Pinpoint the cell where the given text exists, returning its (x, y) midpoint coordinate. 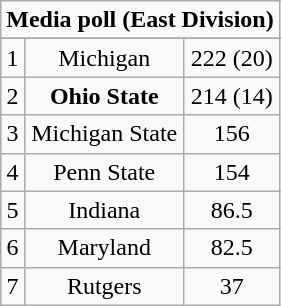
4 (12, 172)
222 (20) (232, 58)
37 (232, 286)
2 (12, 96)
1 (12, 58)
154 (232, 172)
5 (12, 210)
Michigan (104, 58)
214 (14) (232, 96)
3 (12, 134)
Media poll (East Division) (140, 20)
82.5 (232, 248)
156 (232, 134)
Rutgers (104, 286)
7 (12, 286)
Michigan State (104, 134)
86.5 (232, 210)
Indiana (104, 210)
6 (12, 248)
Ohio State (104, 96)
Penn State (104, 172)
Maryland (104, 248)
